Search for the cell housing the specified text and yield its [X, Y] center coordinate. 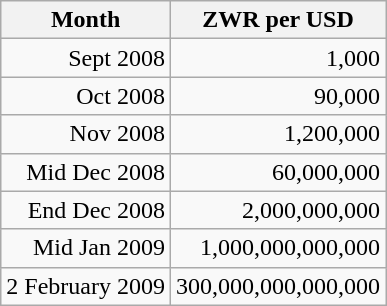
300,000,000,000,000 [278, 286]
ZWR per USD [278, 20]
Sept 2008 [86, 58]
Mid Jan 2009 [86, 248]
Nov 2008 [86, 134]
1,000 [278, 58]
2,000,000,000 [278, 210]
1,000,000,000,000 [278, 248]
1,200,000 [278, 134]
End Dec 2008 [86, 210]
Mid Dec 2008 [86, 172]
Oct 2008 [86, 96]
Month [86, 20]
90,000 [278, 96]
60,000,000 [278, 172]
2 February 2009 [86, 286]
